Output the [x, y] coordinate of the center of the cell containing the given text.  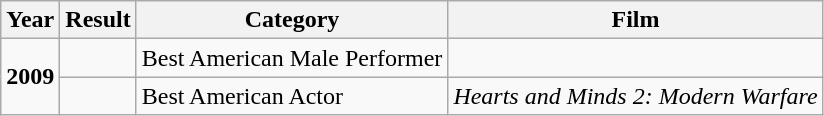
Result [98, 20]
Film [636, 20]
Best American Actor [292, 96]
Best American Male Performer [292, 58]
Year [30, 20]
Hearts and Minds 2: Modern Warfare [636, 96]
Category [292, 20]
2009 [30, 77]
